Output the (x, y) coordinate of the center of the cell containing the given text.  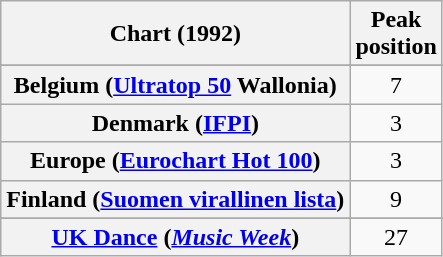
9 (396, 199)
Finland (Suomen virallinen lista) (176, 199)
27 (396, 237)
Chart (1992) (176, 34)
Denmark (IFPI) (176, 123)
Belgium (Ultratop 50 Wallonia) (176, 85)
Peakposition (396, 34)
7 (396, 85)
Europe (Eurochart Hot 100) (176, 161)
UK Dance (Music Week) (176, 237)
